Output the (X, Y) coordinate of the center of the cell containing the given text.  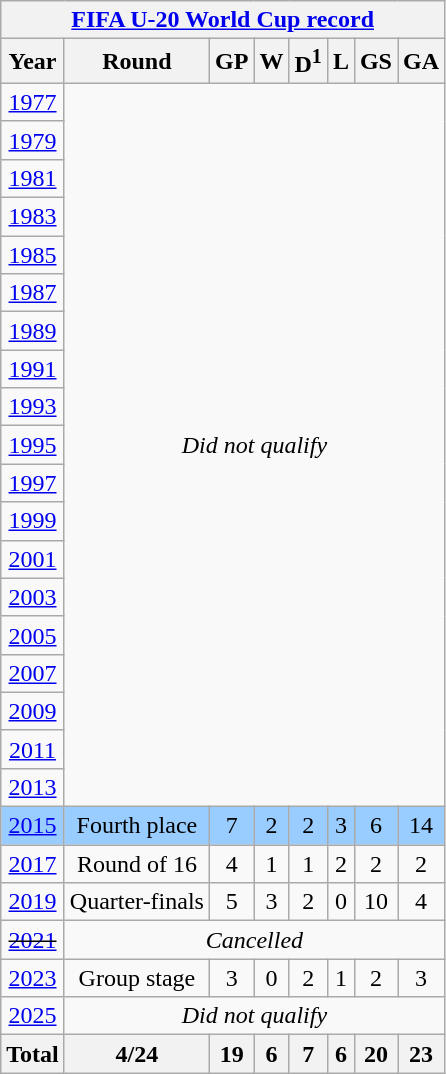
Year (33, 62)
1977 (33, 102)
2023 (33, 978)
1993 (33, 407)
Group stage (136, 978)
14 (422, 826)
2025 (33, 1016)
FIFA U-20 World Cup record (223, 20)
Cancelled (254, 940)
GP (231, 62)
1989 (33, 331)
1991 (33, 369)
2013 (33, 787)
1983 (33, 217)
Fourth place (136, 826)
1979 (33, 140)
20 (376, 1054)
23 (422, 1054)
Total (33, 1054)
W (272, 62)
Round of 16 (136, 864)
2003 (33, 597)
L (340, 62)
1987 (33, 293)
2017 (33, 864)
D1 (308, 62)
GA (422, 62)
1985 (33, 255)
1999 (33, 521)
Round (136, 62)
GS (376, 62)
2005 (33, 635)
4/24 (136, 1054)
2021 (33, 940)
2001 (33, 559)
2011 (33, 749)
1997 (33, 483)
5 (231, 902)
2009 (33, 711)
19 (231, 1054)
Quarter-finals (136, 902)
2015 (33, 826)
2019 (33, 902)
2007 (33, 673)
1981 (33, 178)
1995 (33, 445)
10 (376, 902)
